Return the [x, y] coordinate for the center point of the cell that contains the specified text.  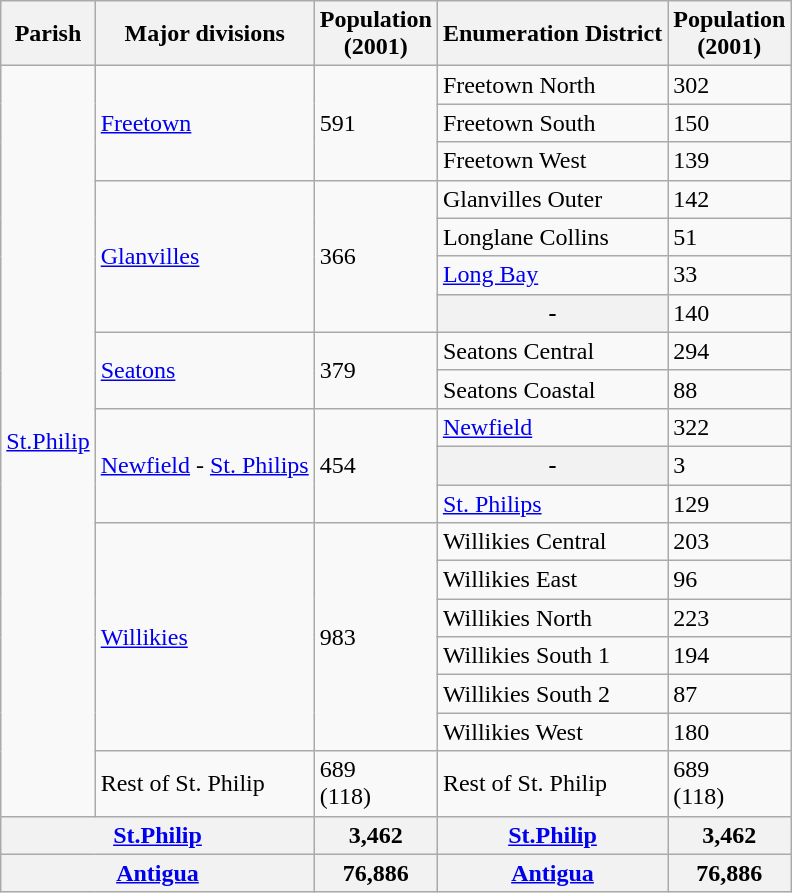
Freetown [204, 123]
St. Philips [552, 503]
Willikies West [552, 732]
Freetown West [552, 161]
129 [730, 503]
87 [730, 694]
150 [730, 123]
983 [376, 637]
366 [376, 256]
Newfield - St. Philips [204, 465]
203 [730, 542]
322 [730, 427]
Glanvilles [204, 256]
Longlane Collins [552, 237]
3 [730, 465]
302 [730, 85]
Willikies South 2 [552, 694]
Willikies South 1 [552, 656]
454 [376, 465]
194 [730, 656]
379 [376, 370]
142 [730, 199]
Willikies [204, 637]
591 [376, 123]
294 [730, 351]
Willikies North [552, 618]
140 [730, 313]
88 [730, 389]
Newfield [552, 427]
Long Bay [552, 275]
Willikies East [552, 580]
139 [730, 161]
Freetown South [552, 123]
Freetown North [552, 85]
Enumeration District [552, 34]
Seatons Coastal [552, 389]
51 [730, 237]
Major divisions [204, 34]
96 [730, 580]
Parish [48, 34]
223 [730, 618]
33 [730, 275]
Seatons Central [552, 351]
180 [730, 732]
Willikies Central [552, 542]
Glanvilles Outer [552, 199]
Seatons [204, 370]
